Extract the [X, Y] coordinate from the center of the cell holding the provided text.  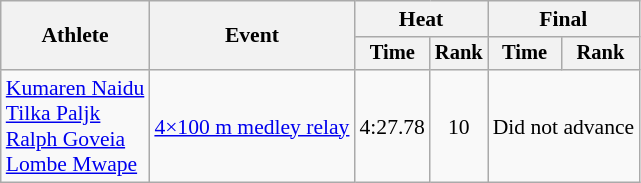
4×100 m medley relay [252, 126]
Final [564, 19]
Kumaren NaiduTilka PaljkRalph GoveiaLombe Mwape [76, 126]
Athlete [76, 36]
4:27.78 [392, 126]
Did not advance [564, 126]
10 [459, 126]
Event [252, 36]
Heat [420, 19]
